Scan for the cell matching the given text and deliver its (X, Y) coordinate at center. 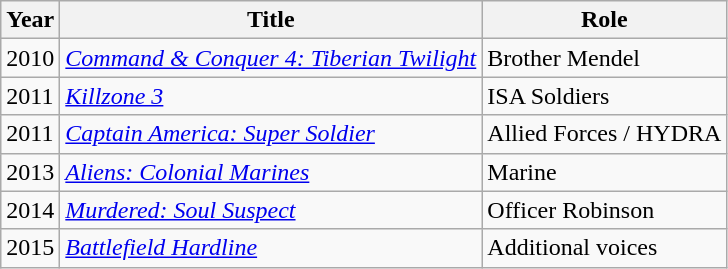
Command & Conquer 4: Tiberian Twilight (271, 58)
Battlefield Hardline (271, 248)
Marine (604, 172)
Year (30, 20)
2013 (30, 172)
Additional voices (604, 248)
Captain America: Super Soldier (271, 134)
2015 (30, 248)
Brother Mendel (604, 58)
Title (271, 20)
Murdered: Soul Suspect (271, 210)
2010 (30, 58)
2014 (30, 210)
Allied Forces / HYDRA (604, 134)
ISA Soldiers (604, 96)
Officer Robinson (604, 210)
Killzone 3 (271, 96)
Aliens: Colonial Marines (271, 172)
Role (604, 20)
